Locate the cell with the specified text and output its [x, y] center coordinate. 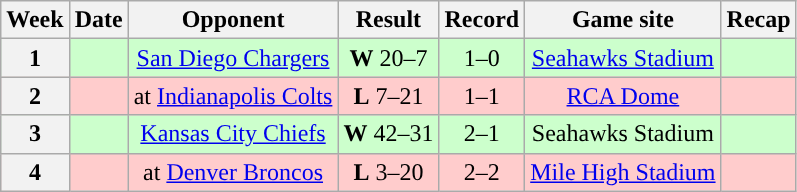
Record [482, 20]
1 [35, 58]
Result [388, 20]
2 [35, 96]
L 7–21 [388, 96]
2–1 [482, 134]
L 3–20 [388, 172]
3 [35, 134]
W 42–31 [388, 134]
1–0 [482, 58]
Opponent [233, 20]
Recap [758, 20]
Date [98, 20]
2–2 [482, 172]
at Denver Broncos [233, 172]
W 20–7 [388, 58]
Game site [623, 20]
RCA Dome [623, 96]
Kansas City Chiefs [233, 134]
Week [35, 20]
Mile High Stadium [623, 172]
San Diego Chargers [233, 58]
1–1 [482, 96]
at Indianapolis Colts [233, 96]
4 [35, 172]
